Locate the cell with the specified text and output its [X, Y] center coordinate. 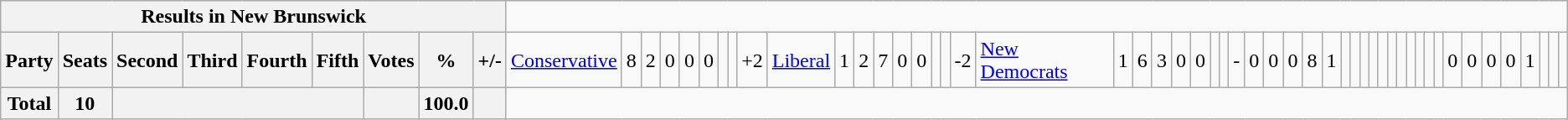
Seats [85, 60]
6 [1142, 60]
Party [29, 60]
-2 [963, 60]
Total [29, 103]
3 [1161, 60]
Conservative [564, 60]
Fifth [338, 60]
Votes [391, 60]
7 [883, 60]
100.0 [446, 103]
- [1236, 60]
Third [213, 60]
Liberal [801, 60]
Results in New Brunswick [254, 17]
% [446, 60]
New Democrats [1044, 60]
+/- [489, 60]
Second [147, 60]
Fourth [276, 60]
10 [85, 103]
+2 [752, 60]
